From the cell containing the given text, extract its center point as [x, y] coordinate. 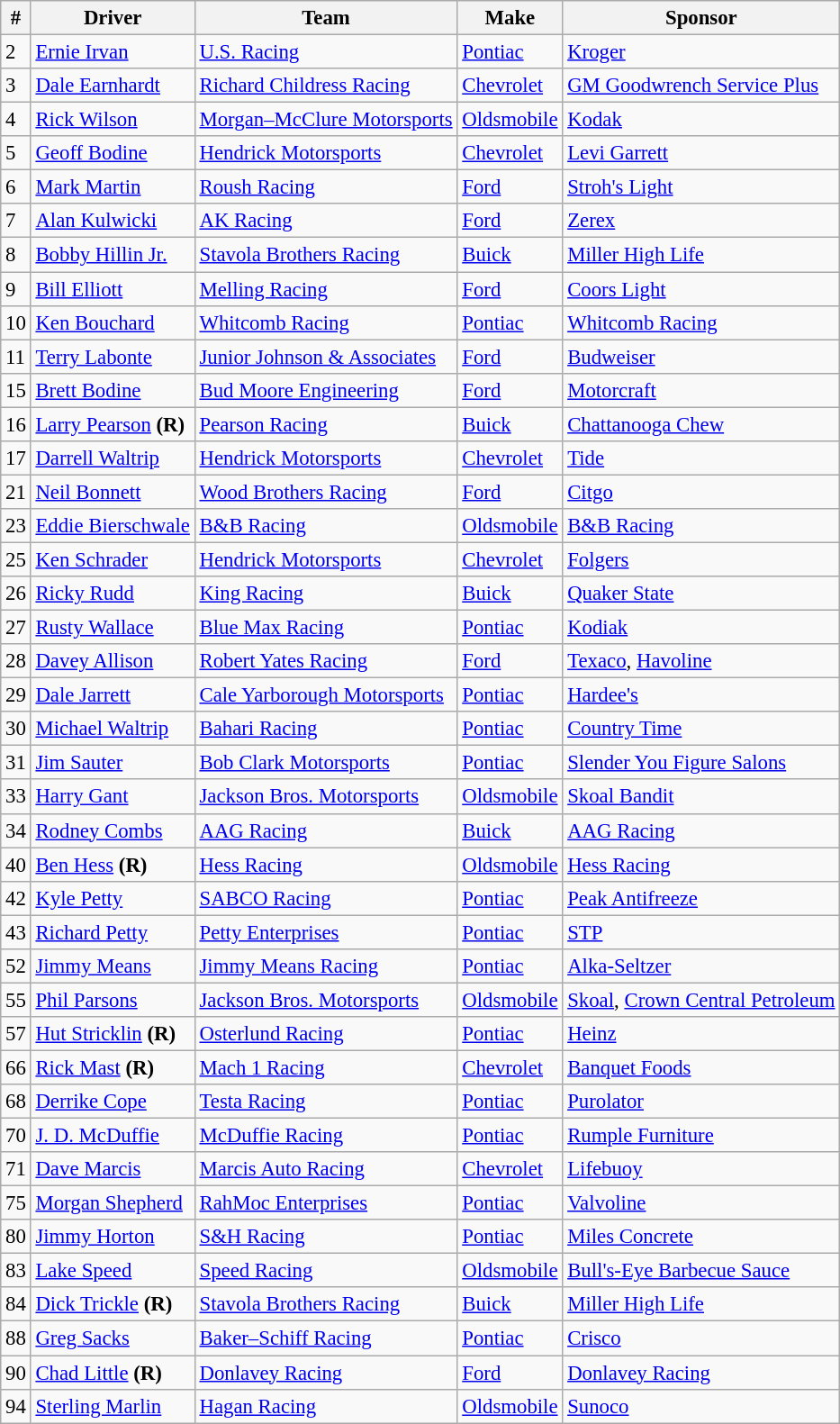
Kodiak [701, 628]
26 [16, 594]
Hardee's [701, 695]
Dave Marcis [113, 1169]
Ken Bouchard [113, 322]
Kyle Petty [113, 898]
Junior Johnson & Associates [326, 357]
Tide [701, 458]
6 [16, 187]
16 [16, 424]
Folgers [701, 559]
Osterlund Racing [326, 1034]
Alka-Seltzer [701, 966]
2 [16, 52]
84 [16, 1305]
J. D. McDuffie [113, 1136]
# [16, 18]
Wood Brothers Racing [326, 492]
Ernie Irvan [113, 52]
Darrell Waltrip [113, 458]
Crisco [701, 1338]
25 [16, 559]
71 [16, 1169]
Chattanooga Chew [701, 424]
21 [16, 492]
Dale Jarrett [113, 695]
Richard Childress Racing [326, 86]
Terry Labonte [113, 357]
57 [16, 1034]
Rick Wilson [113, 120]
7 [16, 221]
55 [16, 1000]
Richard Petty [113, 932]
Valvoline [701, 1203]
Lake Speed [113, 1271]
Slender You Figure Salons [701, 763]
15 [16, 390]
Hagan Racing [326, 1406]
Motorcraft [701, 390]
AK Racing [326, 221]
Kroger [701, 52]
4 [16, 120]
Dick Trickle (R) [113, 1305]
Michael Waltrip [113, 729]
Citgo [701, 492]
Pearson Racing [326, 424]
Chad Little (R) [113, 1373]
Coors Light [701, 289]
Alan Kulwicki [113, 221]
S&H Racing [326, 1237]
U.S. Racing [326, 52]
Jimmy Means [113, 966]
Melling Racing [326, 289]
Testa Racing [326, 1102]
SABCO Racing [326, 898]
Rick Mast (R) [113, 1067]
Larry Pearson (R) [113, 424]
88 [16, 1338]
52 [16, 966]
42 [16, 898]
Budweiser [701, 357]
43 [16, 932]
5 [16, 153]
Marcis Auto Racing [326, 1169]
83 [16, 1271]
66 [16, 1067]
70 [16, 1136]
Jimmy Horton [113, 1237]
Bud Moore Engineering [326, 390]
Sterling Marlin [113, 1406]
Bull's-Eye Barbecue Sauce [701, 1271]
Brett Bodine [113, 390]
28 [16, 661]
Bobby Hillin Jr. [113, 255]
GM Goodwrench Service Plus [701, 86]
Bahari Racing [326, 729]
Petty Enterprises [326, 932]
Heinz [701, 1034]
Hut Stricklin (R) [113, 1034]
Geoff Bodine [113, 153]
Blue Max Racing [326, 628]
31 [16, 763]
Driver [113, 18]
Sunoco [701, 1406]
Make [510, 18]
Cale Yarborough Motorsports [326, 695]
King Racing [326, 594]
Stroh's Light [701, 187]
Jimmy Means Racing [326, 966]
30 [16, 729]
17 [16, 458]
Davey Allison [113, 661]
Purolator [701, 1102]
9 [16, 289]
Jim Sauter [113, 763]
Harry Gant [113, 797]
Morgan Shepherd [113, 1203]
80 [16, 1237]
Miles Concrete [701, 1237]
Rusty Wallace [113, 628]
Team [326, 18]
Rodney Combs [113, 830]
Morgan–McClure Motorsports [326, 120]
Phil Parsons [113, 1000]
McDuffie Racing [326, 1136]
68 [16, 1102]
Greg Sacks [113, 1338]
Ken Schrader [113, 559]
RahMoc Enterprises [326, 1203]
Neil Bonnett [113, 492]
Country Time [701, 729]
Baker–Schiff Racing [326, 1338]
34 [16, 830]
Zerex [701, 221]
Eddie Bierschwale [113, 526]
3 [16, 86]
Rumple Furniture [701, 1136]
STP [701, 932]
94 [16, 1406]
Bill Elliott [113, 289]
Texaco, Havoline [701, 661]
27 [16, 628]
75 [16, 1203]
33 [16, 797]
Levi Garrett [701, 153]
11 [16, 357]
Banquet Foods [701, 1067]
Ben Hess (R) [113, 865]
Bob Clark Motorsports [326, 763]
Robert Yates Racing [326, 661]
Derrike Cope [113, 1102]
Sponsor [701, 18]
Peak Antifreeze [701, 898]
29 [16, 695]
Mark Martin [113, 187]
8 [16, 255]
Roush Racing [326, 187]
90 [16, 1373]
Quaker State [701, 594]
10 [16, 322]
Lifebuoy [701, 1169]
23 [16, 526]
Skoal, Crown Central Petroleum [701, 1000]
Skoal Bandit [701, 797]
Mach 1 Racing [326, 1067]
Speed Racing [326, 1271]
Kodak [701, 120]
40 [16, 865]
Ricky Rudd [113, 594]
Dale Earnhardt [113, 86]
